Return [x, y] of the center of cell containing provided text 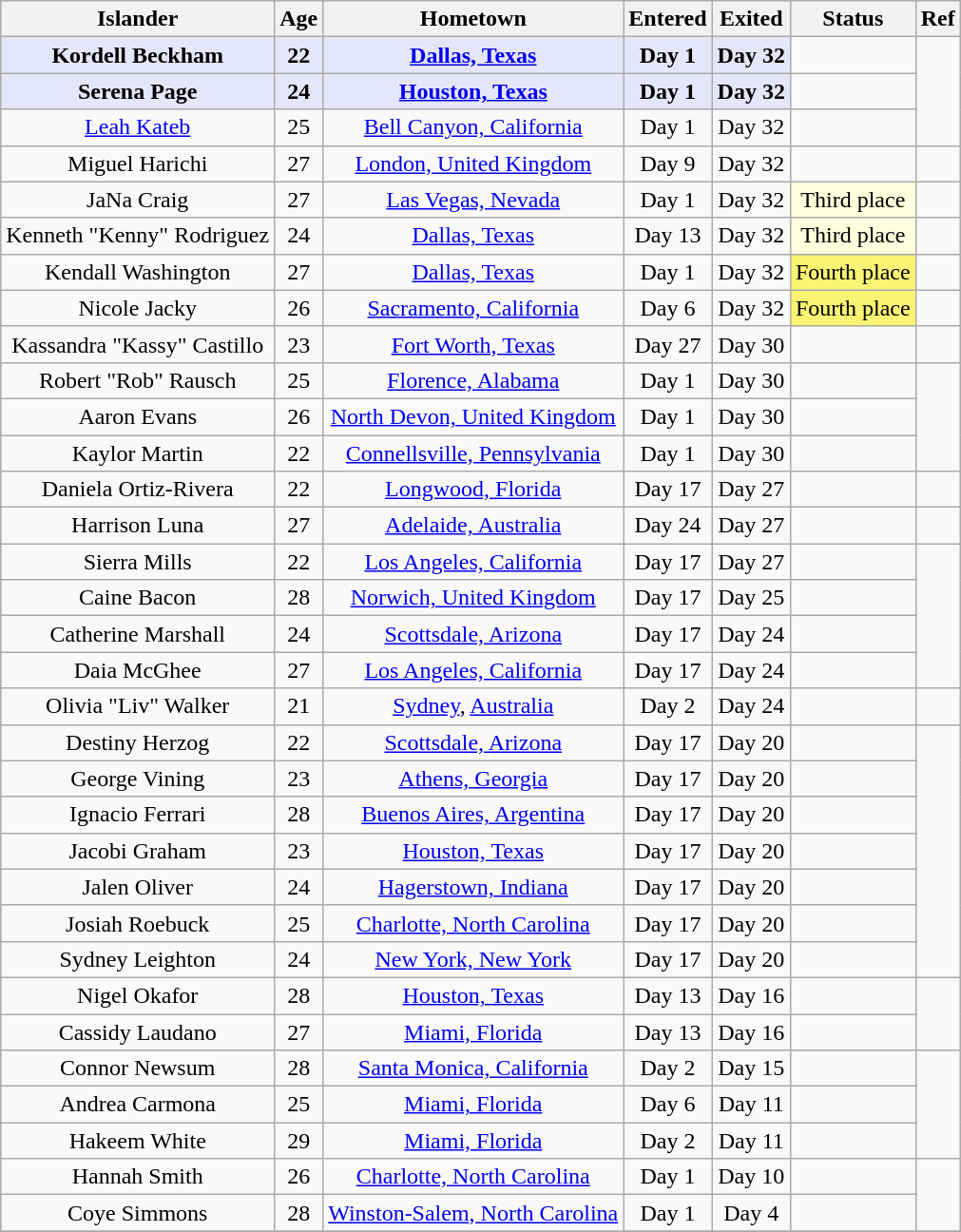
21 [298, 706]
Kaylor Martin [138, 453]
Sydney Leighton [138, 959]
Norwich, United Kingdom [473, 598]
Kendall Washington [138, 272]
Bell Canyon, California [473, 127]
Connellsville, Pennsylvania [473, 453]
Day 4 [751, 1213]
Day 9 [667, 164]
North Devon, United Kingdom [473, 416]
Sierra Mills [138, 562]
JaNa Craig [138, 200]
Daia McGhee [138, 670]
Leah Kateb [138, 127]
Fort Worth, Texas [473, 344]
Winston-Salem, North Carolina [473, 1213]
Jacobi Graham [138, 851]
Kordell Beckham [138, 55]
Andrea Carmona [138, 1105]
Day 25 [751, 598]
Daniela Ortiz-Rivera [138, 490]
Kassandra "Kassy" Castillo [138, 344]
Buenos Aires, Argentina [473, 815]
29 [298, 1141]
Hakeem White [138, 1141]
Santa Monica, California [473, 1068]
New York, New York [473, 959]
Las Vegas, Nevada [473, 200]
Cassidy Laudano [138, 1031]
Destiny Herzog [138, 742]
Aaron Evans [138, 416]
Athens, Georgia [473, 779]
Entered [667, 19]
Florence, Alabama [473, 380]
Catherine Marshall [138, 634]
Hometown [473, 19]
Adelaide, Australia [473, 526]
Exited [751, 19]
Day 10 [751, 1177]
Coye Simmons [138, 1213]
Miguel Harichi [138, 164]
Sydney, Australia [473, 706]
Kenneth "Kenny" Rodriguez [138, 236]
Longwood, Florida [473, 490]
Age [298, 19]
Islander [138, 19]
Harrison Luna [138, 526]
Day 15 [751, 1068]
Connor Newsum [138, 1068]
London, United Kingdom [473, 164]
Josiah Roebuck [138, 923]
Jalen Oliver [138, 887]
Ignacio Ferrari [138, 815]
Hagerstown, Indiana [473, 887]
Serena Page [138, 91]
Status [853, 19]
Robert "Rob" Rausch [138, 380]
Nigel Okafor [138, 995]
Sacramento, California [473, 308]
Hannah Smith [138, 1177]
Caine Bacon [138, 598]
Olivia "Liv" Walker [138, 706]
Nicole Jacky [138, 308]
Ref [937, 19]
George Vining [138, 779]
